Capture the cell that displays the provided text and extract its (x, y) central coordinate. 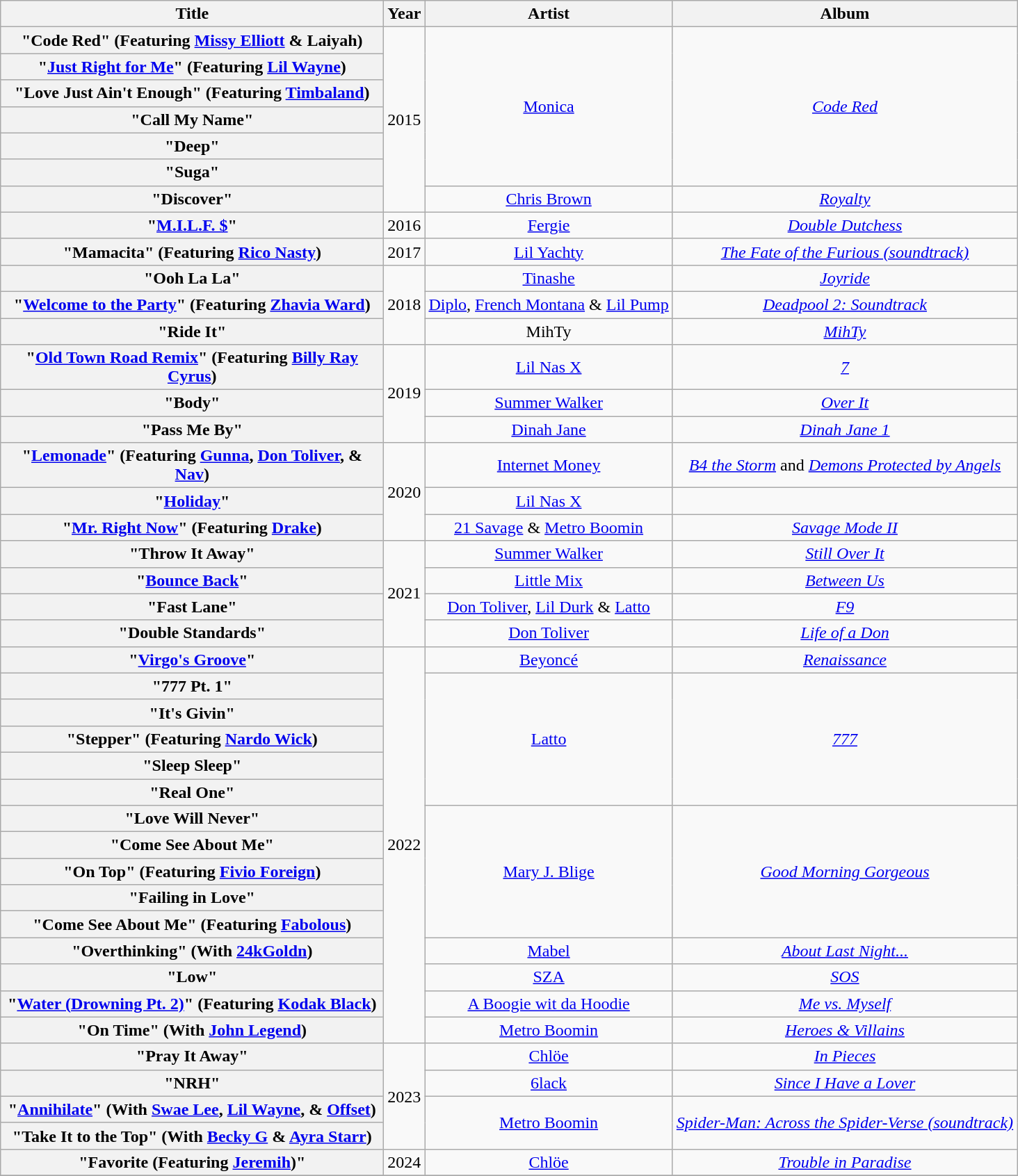
"Suga" (192, 172)
Tinashe (549, 278)
"NRH" (192, 1083)
Renaissance (844, 660)
"Deep" (192, 146)
7 (844, 367)
Chris Brown (549, 199)
Mabel (549, 951)
A Boogie wit da Hoodie (549, 1004)
"On Top" (Featuring Fivio Foreign) (192, 872)
"Annihilate" (With Swae Lee, Lil Wayne, & Offset) (192, 1109)
Royalty (844, 199)
"Come See About Me" (192, 845)
In Pieces (844, 1056)
Dinah Jane (549, 430)
Little Mix (549, 580)
Mary J. Blige (549, 872)
Don Toliver, Lil Durk & Latto (549, 607)
"Ooh La La" (192, 278)
6lack (549, 1083)
Trouble in Paradise (844, 1162)
Life of a Don (844, 633)
Over It (844, 403)
"Double Standards" (192, 633)
About Last Night... (844, 951)
"Code Red" (Featuring Missy Elliott & Laiyah) (192, 40)
"Bounce Back" (192, 580)
"It's Givin" (192, 712)
Me vs. Myself (844, 1004)
2019 (405, 393)
"Virgo's Groove" (192, 660)
2015 (405, 120)
"Welcome to the Party" (Featuring Zhavia Ward) (192, 304)
2021 (405, 594)
"Ride It" (192, 332)
"Discover" (192, 199)
"Call My Name" (192, 120)
Latto (549, 739)
Since I Have a Lover (844, 1083)
Deadpool 2: Soundtrack (844, 304)
Double Dutchess (844, 225)
Lil Yachty (549, 252)
"777 Pt. 1" (192, 686)
"M.I.L.F. $" (192, 225)
Artist (549, 14)
2018 (405, 304)
The Fate of the Furious (soundtrack) (844, 252)
Spider-Man: Across the Spider-Verse (soundtrack) (844, 1122)
"Failing in Love" (192, 898)
2016 (405, 225)
"Love Just Ain't Enough" (Featuring Timbaland) (192, 93)
"Low" (192, 977)
Still Over It (844, 554)
"Favorite (Featuring Jeremih)" (192, 1162)
Heroes & Villains (844, 1030)
"Love Will Never" (192, 819)
2023 (405, 1096)
Year (405, 14)
"Overthinking" (With 24kGoldn) (192, 951)
Internet Money (549, 466)
"Fast Lane" (192, 607)
"Water (Drowning Pt. 2)" (Featuring Kodak Black) (192, 1004)
Album (844, 14)
"On Time" (With John Legend) (192, 1030)
"Holiday" (192, 501)
Monica (549, 106)
2020 (405, 492)
2024 (405, 1162)
Beyoncé (549, 660)
"Mr. Right Now" (Featuring Drake) (192, 528)
2022 (405, 845)
"Just Right for Me" (Featuring Lil Wayne) (192, 67)
"Old Town Road Remix" (Featuring Billy Ray Cyrus) (192, 367)
Code Red (844, 106)
"Stepper" (Featuring Nardo Wick) (192, 739)
Don Toliver (549, 633)
"Pray It Away" (192, 1056)
777 (844, 739)
"Lemonade" (Featuring Gunna, Don Toliver, & Nav) (192, 466)
Fergie (549, 225)
SZA (549, 977)
Title (192, 14)
F9 (844, 607)
Dinah Jane 1 (844, 430)
Good Morning Gorgeous (844, 872)
21 Savage & Metro Boomin (549, 528)
"Body" (192, 403)
"Throw It Away" (192, 554)
Diplo, French Montana & Lil Pump (549, 304)
B4 the Storm and Demons Protected by Angels (844, 466)
"Mamacita" (Featuring Rico Nasty) (192, 252)
2017 (405, 252)
"Come See About Me" (Featuring Fabolous) (192, 924)
"Real One" (192, 792)
"Pass Me By" (192, 430)
SOS (844, 977)
"Sleep Sleep" (192, 765)
Savage Mode II (844, 528)
"Take It to the Top" (With Becky G & Ayra Starr) (192, 1136)
Joyride (844, 278)
Between Us (844, 580)
